Identify which cell holds the provided text, then report its [X, Y] central coordinate. 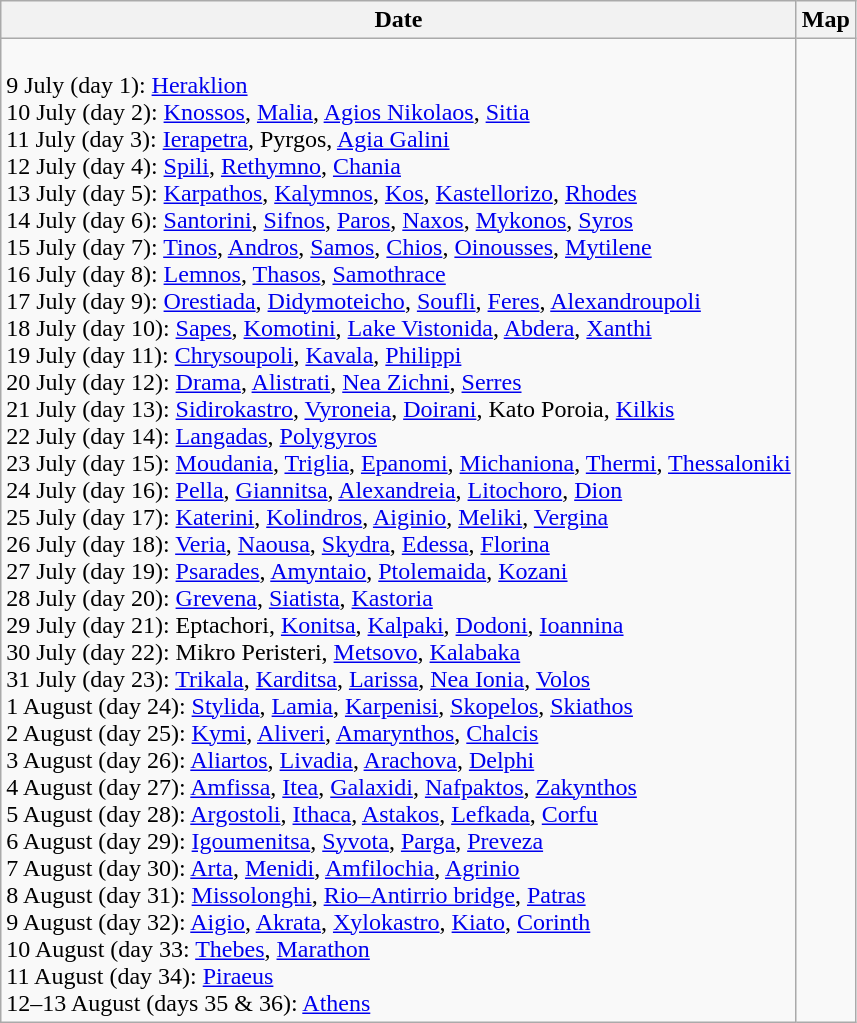
Map [826, 20]
Date [398, 20]
